Identify which cell holds the provided text, then report its [x, y] central coordinate. 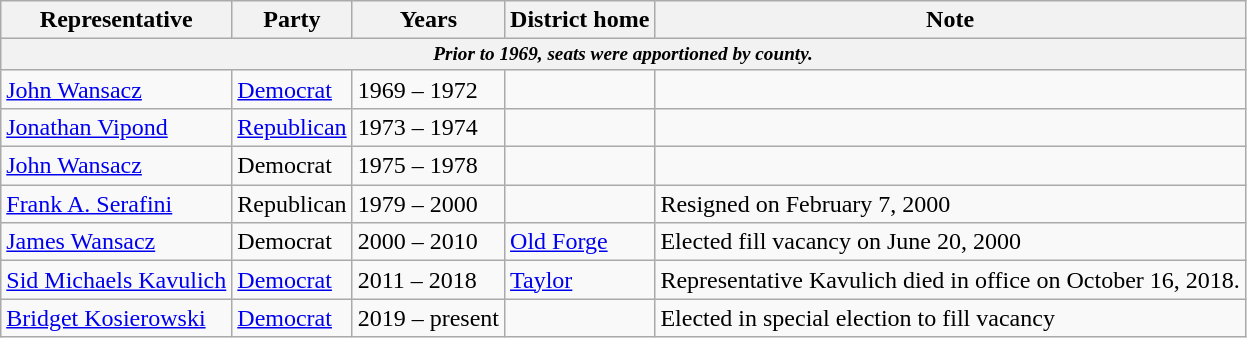
Frank A. Serafini [116, 204]
Elected in special election to fill vacancy [950, 318]
Jonathan Vipond [116, 128]
Elected fill vacancy on June 20, 2000 [950, 242]
Note [950, 20]
1979 – 2000 [428, 204]
Prior to 1969, seats were apportioned by county. [624, 55]
Representative [116, 20]
Bridget Kosierowski [116, 318]
James Wansacz [116, 242]
Resigned on February 7, 2000 [950, 204]
Years [428, 20]
Old Forge [580, 242]
1969 – 1972 [428, 89]
Party [292, 20]
2019 – present [428, 318]
District home [580, 20]
1975 – 1978 [428, 166]
1973 – 1974 [428, 128]
Representative Kavulich died in office on October 16, 2018. [950, 280]
2011 – 2018 [428, 280]
2000 – 2010 [428, 242]
Taylor [580, 280]
Sid Michaels Kavulich [116, 280]
